Extract the (X, Y) coordinate from the center of the cell holding the provided text.  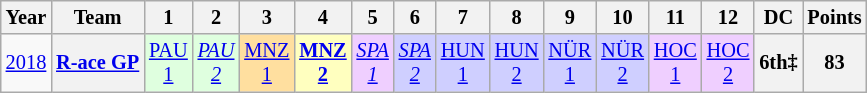
2 (216, 17)
SPA1 (373, 63)
4 (322, 17)
MNZ2 (322, 63)
6 (415, 17)
Year (26, 17)
PAU1 (168, 63)
Points (835, 17)
9 (570, 17)
SPA2 (415, 63)
83 (835, 63)
HUN1 (463, 63)
MNZ1 (266, 63)
3 (266, 17)
8 (517, 17)
NÜR2 (622, 63)
HOC2 (728, 63)
HUN2 (517, 63)
NÜR1 (570, 63)
DC (778, 17)
10 (622, 17)
5 (373, 17)
PAU2 (216, 63)
1 (168, 17)
11 (676, 17)
2018 (26, 63)
R-ace GP (98, 63)
12 (728, 17)
Team (98, 17)
6th‡ (778, 63)
7 (463, 17)
HOC1 (676, 63)
